Pinpoint the cell where the given text exists, returning its (X, Y) midpoint coordinate. 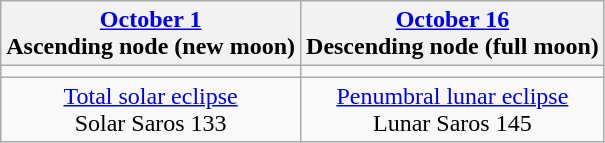
Total solar eclipseSolar Saros 133 (151, 110)
Penumbral lunar eclipseLunar Saros 145 (453, 110)
October 16Descending node (full moon) (453, 34)
October 1Ascending node (new moon) (151, 34)
